Identify which cell holds the provided text, then report its (x, y) central coordinate. 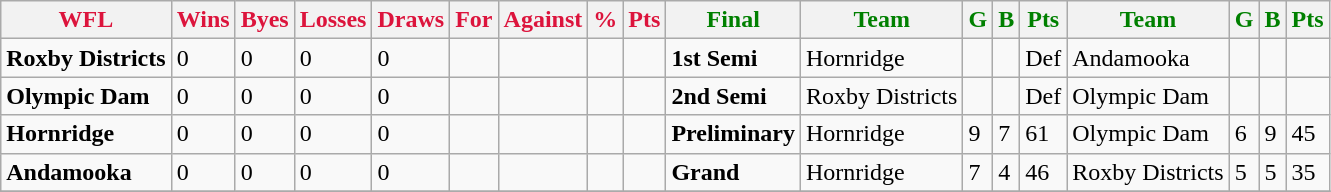
Final (734, 20)
61 (1044, 134)
1st Semi (734, 58)
45 (1308, 134)
Against (543, 20)
Losses (333, 20)
For (474, 20)
Grand (734, 172)
Draws (411, 20)
6 (1244, 134)
35 (1308, 172)
WFL (86, 20)
Preliminary (734, 134)
4 (1006, 172)
Wins (203, 20)
% (606, 20)
2nd Semi (734, 96)
46 (1044, 172)
Byes (264, 20)
